Capture the cell that displays the provided text and extract its [X, Y] central coordinate. 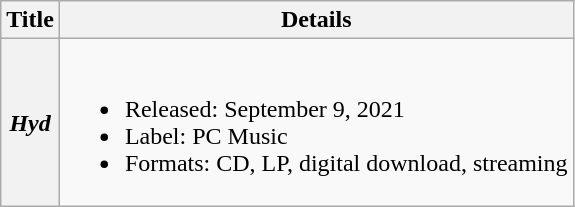
Title [30, 20]
Hyd [30, 122]
Details [316, 20]
Released: September 9, 2021Label: PC MusicFormats: CD, LP, digital download, streaming [316, 122]
